Determine the [x, y] coordinate at the center of the cell enclosing the given text.  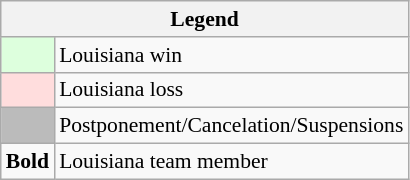
Louisiana team member [231, 162]
Louisiana loss [231, 90]
Louisiana win [231, 55]
Postponement/Cancelation/Suspensions [231, 126]
Bold [28, 162]
Legend [205, 19]
